Pinpoint the cell where the given text exists, returning its (X, Y) midpoint coordinate. 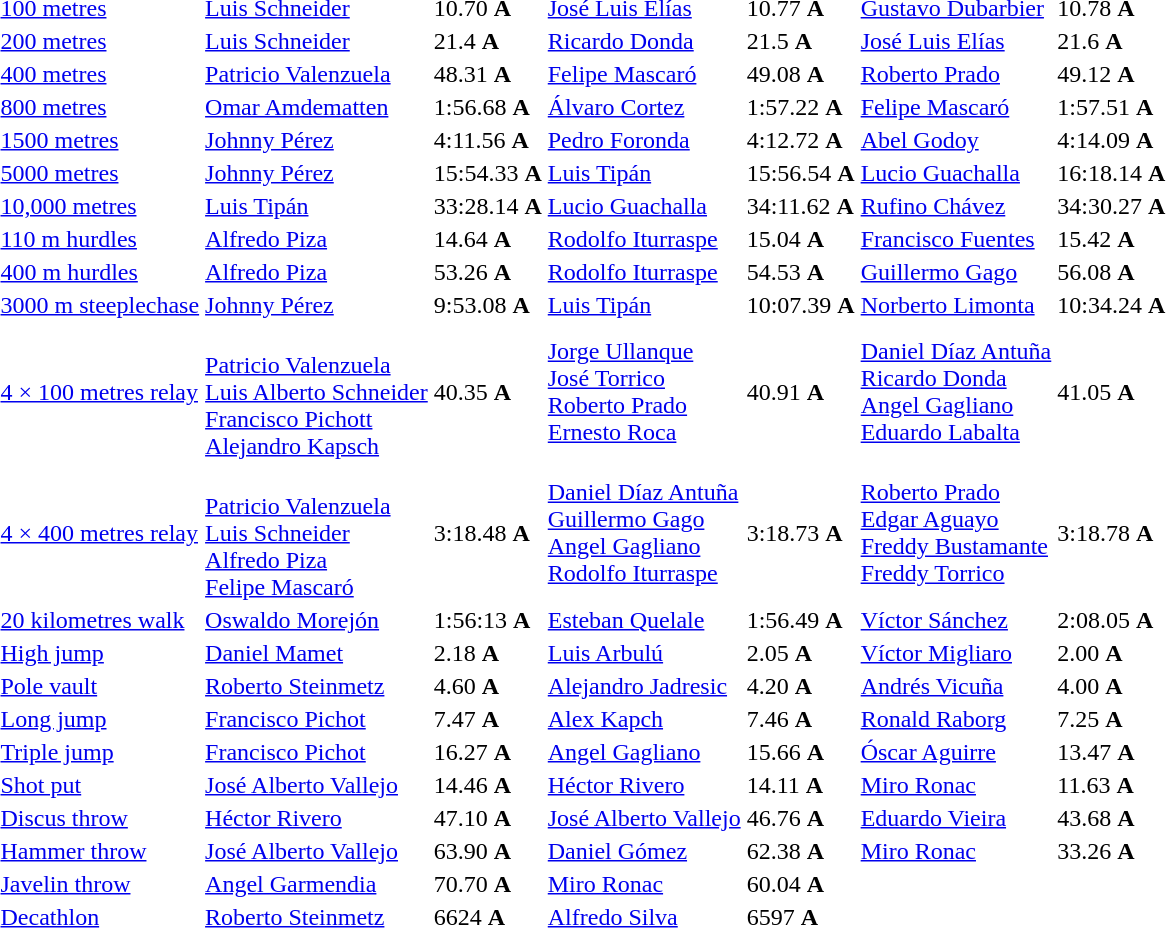
47.10 A (488, 818)
16.27 A (488, 752)
7.46 A (800, 719)
1:56:13 A (488, 620)
Eduardo Vieira (956, 818)
Daniel Mamet (317, 653)
53.26 A (488, 272)
Daniel Gómez (644, 851)
Andrés Vicuña (956, 686)
7.47 A (488, 719)
33:28.14 A (488, 206)
60.04 A (800, 884)
63.90 A (488, 851)
Jorge Ullanque José Torrico Roberto Prado Ernesto Roca (644, 392)
62.38 A (800, 851)
Angel Garmendia (317, 884)
Álvaro Cortez (644, 107)
Víctor Sánchez (956, 620)
14.46 A (488, 785)
Francisco Fuentes (956, 239)
Patricio ValenzuelaLuis SchneiderAlfredo PizaFelipe Mascaró (317, 533)
Víctor Migliaro (956, 653)
14.11 A (800, 785)
48.31 A (488, 74)
Luis Arbulú (644, 653)
Luis Schneider (317, 41)
3:18.73 A (800, 533)
4.20 A (800, 686)
49.08 A (800, 74)
Angel Gagliano (644, 752)
Ronald Raborg (956, 719)
4.60 A (488, 686)
Alex Kapch (644, 719)
Óscar Aguirre (956, 752)
46.76 A (800, 818)
Norberto Limonta (956, 305)
40.91 A (800, 392)
Daniel Díaz Antuña Guillermo Gago Angel Gagliano Rodolfo Iturraspe (644, 533)
40.35 A (488, 392)
54.53 A (800, 272)
4:11.56 A (488, 140)
15.66 A (800, 752)
4:12.72 A (800, 140)
Ricardo Donda (644, 41)
Esteban Quelale (644, 620)
Omar Amdematten (317, 107)
Abel Godoy (956, 140)
Guillermo Gago (956, 272)
9:53.08 A (488, 305)
2.18 A (488, 653)
Oswaldo Morejón (317, 620)
Roberto Prado (956, 74)
70.70 A (488, 884)
Daniel Díaz Antuña Ricardo Donda Angel Gagliano Eduardo Labalta (956, 392)
1:57.22 A (800, 107)
2.05 A (800, 653)
15:54.33 A (488, 173)
Roberto Prado Edgar Aguayo Freddy Bustamante Freddy Torrico (956, 533)
1:56.68 A (488, 107)
15:56.54 A (800, 173)
10:07.39 A (800, 305)
Pedro Foronda (644, 140)
Alejandro Jadresic (644, 686)
Rufino Chávez (956, 206)
34:11.62 A (800, 206)
3:18.48 A (488, 533)
José Luis Elías (956, 41)
21.4 A (488, 41)
21.5 A (800, 41)
Roberto Steinmetz (317, 686)
Patricio Valenzuela (317, 74)
1:56.49 A (800, 620)
14.64 A (488, 239)
Patricio ValenzuelaLuis Alberto SchneiderFrancisco PichottAlejandro Kapsch (317, 392)
15.04 A (800, 239)
